Return the [X, Y] coordinate for the center point of the cell that contains the specified text.  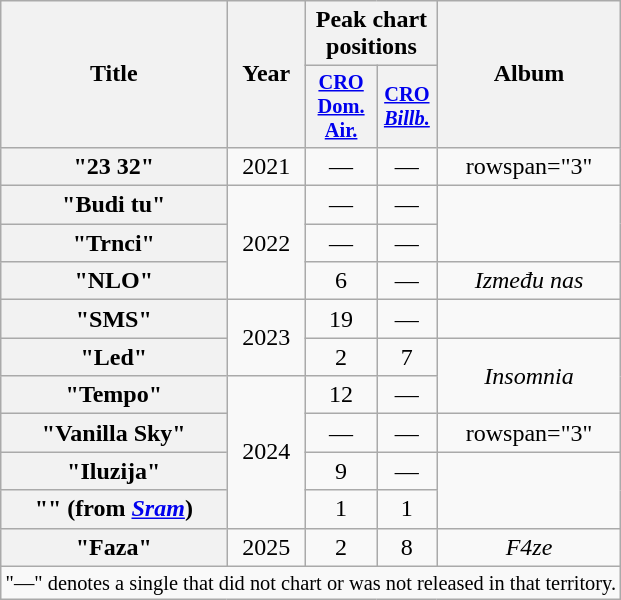
"23 32" [114, 166]
Peak chart positions [372, 34]
F4ze [529, 547]
CROBillb. [408, 107]
19 [342, 319]
"NLO" [114, 281]
12 [342, 395]
9 [342, 471]
2023 [266, 338]
Između nas [529, 281]
"Faza" [114, 547]
"SMS" [114, 319]
"Budi tu" [114, 205]
2022 [266, 243]
8 [408, 547]
Insomnia [529, 376]
"Iluzija" [114, 471]
2024 [266, 452]
"Trnci" [114, 243]
6 [342, 281]
7 [408, 357]
"—" denotes a single that did not chart or was not released in that territory. [311, 583]
2021 [266, 166]
"Vanilla Sky" [114, 433]
Title [114, 74]
"Tempo" [114, 395]
2025 [266, 547]
CRODom.Air. [342, 107]
"" (from Sram) [114, 509]
Album [529, 74]
Year [266, 74]
"Led" [114, 357]
